Find where the given text appears and provide that cell's center as (X, Y) coordinate. 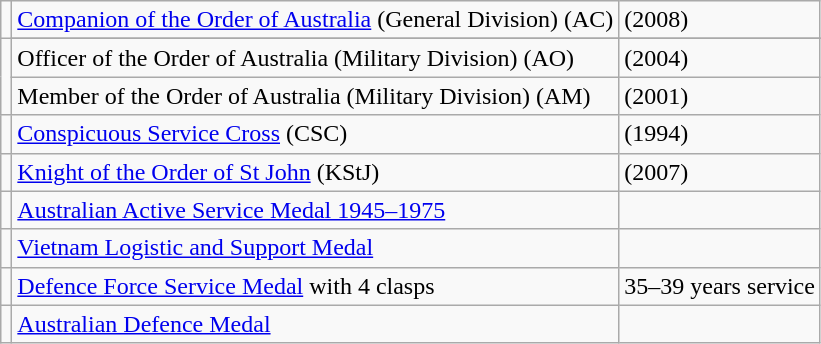
Companion of the Order of Australia (General Division) (AC) (316, 20)
Conspicuous Service Cross (CSC) (316, 134)
Officer of the Order of Australia (Military Division) (AO) (316, 58)
Knight of the Order of St John (KStJ) (316, 172)
Defence Force Service Medal with 4 clasps (316, 286)
(2004) (720, 58)
35–39 years service (720, 286)
Member of the Order of Australia (Military Division) (AM) (316, 96)
(2008) (720, 20)
Vietnam Logistic and Support Medal (316, 248)
(1994) (720, 134)
(2001) (720, 96)
(2007) (720, 172)
Australian Active Service Medal 1945–1975 (316, 210)
Australian Defence Medal (316, 324)
